Determine the [X, Y] coordinate at the center of the cell enclosing the given text.  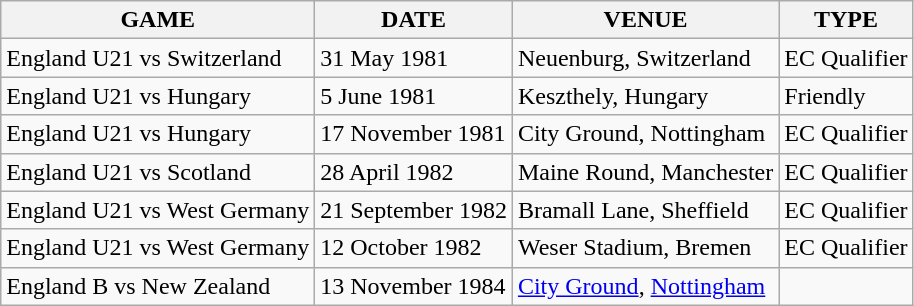
Neuenburg, Switzerland [645, 58]
Weser Stadium, Bremen [645, 248]
England B vs New Zealand [158, 286]
Maine Round, Manchester [645, 172]
TYPE [846, 20]
VENUE [645, 20]
12 October 1982 [414, 248]
England U21 vs Switzerland [158, 58]
Keszthely, Hungary [645, 96]
Bramall Lane, Sheffield [645, 210]
31 May 1981 [414, 58]
13 November 1984 [414, 286]
21 September 1982 [414, 210]
28 April 1982 [414, 172]
GAME [158, 20]
17 November 1981 [414, 134]
England U21 vs Scotland [158, 172]
DATE [414, 20]
5 June 1981 [414, 96]
Friendly [846, 96]
